Return [X, Y] of the center of cell containing provided text 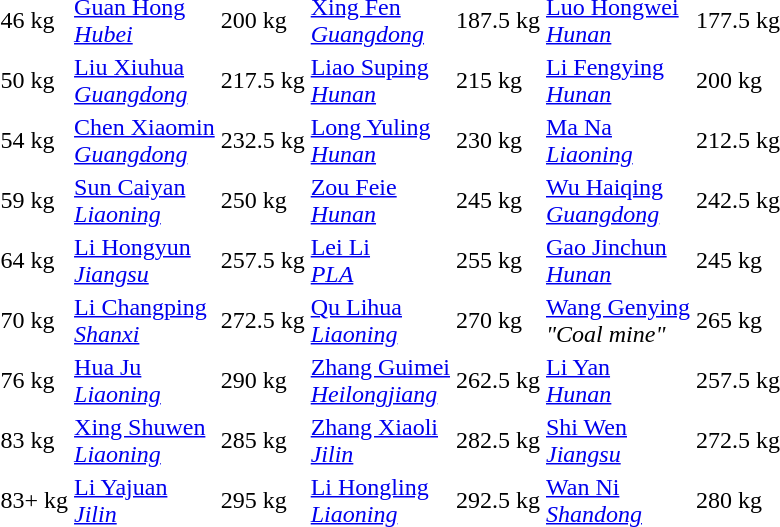
245 kg [498, 200]
Liao SupingHunan [380, 80]
285 kg [262, 440]
Chen XiaominGuangdong [145, 140]
Long YulingHunan [380, 140]
Li HongyunJiangsu [145, 260]
Li ChangpingShanxi [145, 320]
Xing ShuwenLiaoning [145, 440]
Ma NaLiaoning [618, 140]
Hua JuLiaoning [145, 380]
Li YanHunan [618, 380]
Qu LihuaLiaoning [380, 320]
272.5 kg [262, 320]
217.5 kg [262, 80]
Wu HaiqingGuangdong [618, 200]
250 kg [262, 200]
Zhang XiaoliJilin [380, 440]
Lei LiPLA [380, 260]
Li FengyingHunan [618, 80]
232.5 kg [262, 140]
290 kg [262, 380]
Gao JinchunHunan [618, 260]
257.5 kg [262, 260]
Liu XiuhuaGuangdong [145, 80]
230 kg [498, 140]
Shi WenJiangsu [618, 440]
Sun CaiyanLiaoning [145, 200]
270 kg [498, 320]
255 kg [498, 260]
Wang Genying"Coal mine" [618, 320]
215 kg [498, 80]
Zou FeieHunan [380, 200]
Zhang GuimeiHeilongjiang [380, 380]
262.5 kg [498, 380]
282.5 kg [498, 440]
